Return the [x, y] coordinate for the center point of the cell that contains the specified text.  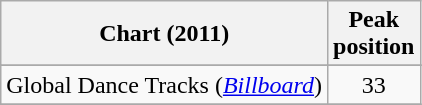
33 [374, 85]
Global Dance Tracks (Billboard) [164, 85]
Peakposition [374, 34]
Chart (2011) [164, 34]
